Pinpoint the cell where the given text exists, returning its (x, y) midpoint coordinate. 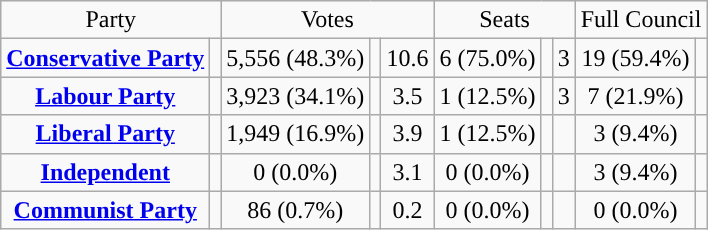
Full Council (641, 20)
1,949 (16.9%) (296, 134)
0.2 (408, 210)
7 (21.9%) (636, 96)
86 (0.7%) (296, 210)
Communist Party (106, 210)
3.9 (408, 134)
Liberal Party (106, 134)
3.1 (408, 172)
Conservative Party (106, 58)
10.6 (408, 58)
3,923 (34.1%) (296, 96)
5,556 (48.3%) (296, 58)
3.5 (408, 96)
Labour Party (106, 96)
Party (111, 20)
Independent (106, 172)
Seats (504, 20)
6 (75.0%) (488, 58)
Votes (328, 20)
19 (59.4%) (636, 58)
